For the text-containing cell, return its midpoint in [x, y] coordinate format. 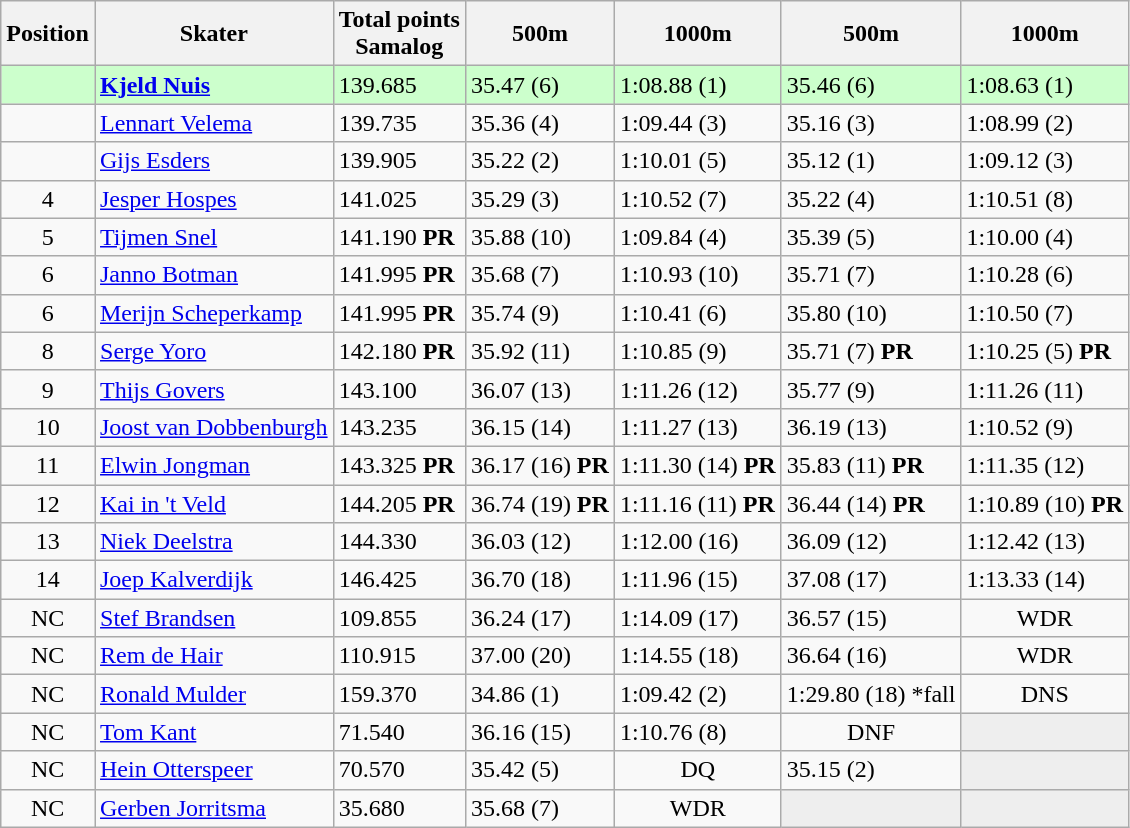
36.16 (15) [540, 732]
1:11.96 (15) [698, 580]
142.180 PR [399, 351]
1:10.76 (8) [698, 732]
4 [48, 199]
37.08 (17) [871, 580]
Hein Otterspeer [214, 770]
Rem de Hair [214, 656]
35.22 (2) [540, 161]
36.03 (12) [540, 542]
1:11.27 (13) [698, 427]
Merijn Scheperkamp [214, 313]
139.735 [399, 123]
37.00 (20) [540, 656]
36.57 (15) [871, 618]
35.80 (10) [871, 313]
1:09.42 (2) [698, 694]
Position [48, 34]
35.42 (5) [540, 770]
1:12.00 (16) [698, 542]
Kai in 't Veld [214, 503]
1:10.41 (6) [698, 313]
12 [48, 503]
1:10.89 (10) PR [1045, 503]
36.64 (16) [871, 656]
35.47 (6) [540, 85]
1:14.09 (17) [698, 618]
1:09.12 (3) [1045, 161]
Ronald Mulder [214, 694]
1:11.16 (11) PR [698, 503]
1:29.80 (18) *fall [871, 694]
144.205 PR [399, 503]
Joost van Dobbenburgh [214, 427]
35.77 (9) [871, 389]
70.570 [399, 770]
139.905 [399, 161]
1:11.30 (14) PR [698, 465]
1:11.26 (12) [698, 389]
1:11.35 (12) [1045, 465]
11 [48, 465]
Niek Deelstra [214, 542]
143.325 PR [399, 465]
143.235 [399, 427]
34.86 (1) [540, 694]
36.15 (14) [540, 427]
36.19 (13) [871, 427]
109.855 [399, 618]
35.46 (6) [871, 85]
Tom Kant [214, 732]
35.36 (4) [540, 123]
1:14.55 (18) [698, 656]
1:09.84 (4) [698, 237]
Janno Botman [214, 275]
35.71 (7) [871, 275]
Tijmen Snel [214, 237]
36.24 (17) [540, 618]
1:08.99 (2) [1045, 123]
141.190 PR [399, 237]
1:11.26 (11) [1045, 389]
35.29 (3) [540, 199]
35.22 (4) [871, 199]
DNF [871, 732]
35.71 (7) PR [871, 351]
Thijs Govers [214, 389]
1:10.52 (9) [1045, 427]
110.915 [399, 656]
Gijs Esders [214, 161]
1:12.42 (13) [1045, 542]
13 [48, 542]
139.685 [399, 85]
141.025 [399, 199]
35.88 (10) [540, 237]
36.74 (19) PR [540, 503]
159.370 [399, 694]
8 [48, 351]
1:10.25 (5) PR [1045, 351]
DNS [1045, 694]
1:10.28 (6) [1045, 275]
10 [48, 427]
1:09.44 (3) [698, 123]
Kjeld Nuis [214, 85]
1:08.63 (1) [1045, 85]
14 [48, 580]
Jesper Hospes [214, 199]
Stef Brandsen [214, 618]
1:10.00 (4) [1045, 237]
71.540 [399, 732]
Lennart Velema [214, 123]
5 [48, 237]
35.15 (2) [871, 770]
Elwin Jongman [214, 465]
36.09 (12) [871, 542]
146.425 [399, 580]
Gerben Jorritsma [214, 808]
1:08.88 (1) [698, 85]
36.44 (14) PR [871, 503]
144.330 [399, 542]
1:10.51 (8) [1045, 199]
Joep Kalverdijk [214, 580]
35.74 (9) [540, 313]
1:10.50 (7) [1045, 313]
35.12 (1) [871, 161]
35.92 (11) [540, 351]
Skater [214, 34]
35.83 (11) PR [871, 465]
36.70 (18) [540, 580]
35.16 (3) [871, 123]
1:10.93 (10) [698, 275]
1:10.52 (7) [698, 199]
1:10.85 (9) [698, 351]
9 [48, 389]
1:13.33 (14) [1045, 580]
36.07 (13) [540, 389]
143.100 [399, 389]
1:10.01 (5) [698, 161]
Serge Yoro [214, 351]
Total points Samalog [399, 34]
35.39 (5) [871, 237]
DQ [698, 770]
36.17 (16) PR [540, 465]
35.680 [399, 808]
